Determine the [x, y] coordinate at the center of the cell enclosing the given text.  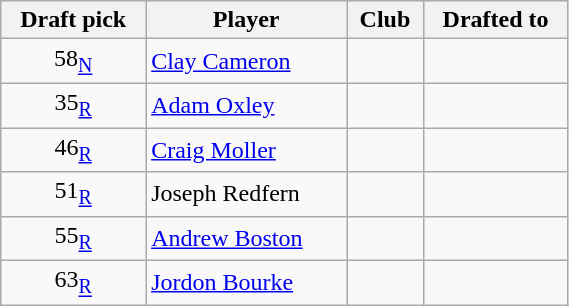
35R [74, 105]
Joseph Redfern [246, 194]
58N [74, 61]
46R [74, 150]
55R [74, 238]
Jordon Bourke [246, 283]
Adam Oxley [246, 105]
Drafted to [496, 20]
Draft pick [74, 20]
Player [246, 20]
Club [385, 20]
Craig Moller [246, 150]
63R [74, 283]
Andrew Boston [246, 238]
51R [74, 194]
Clay Cameron [246, 61]
